Pinpoint the cell where the given text exists, returning its [x, y] midpoint coordinate. 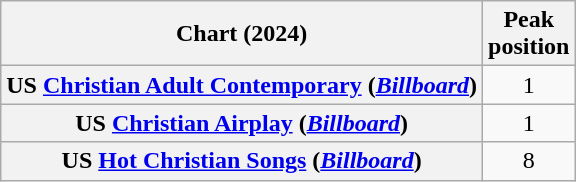
US Christian Airplay (Billboard) [242, 123]
US Christian Adult Contemporary (Billboard) [242, 85]
8 [529, 161]
US Hot Christian Songs (Billboard) [242, 161]
Chart (2024) [242, 34]
Peakposition [529, 34]
